Pinpoint the cell where the given text exists, returning its (x, y) midpoint coordinate. 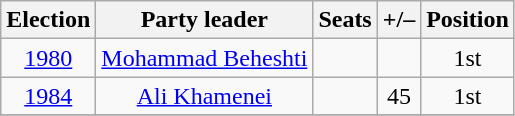
Position (468, 20)
1980 (48, 58)
Party leader (204, 20)
Election (48, 20)
+/– (398, 20)
Mohammad Beheshti (204, 58)
Ali Khamenei (204, 96)
45 (398, 96)
1984 (48, 96)
Seats (345, 20)
